Return the [x, y] coordinate for the center point of the cell that contains the specified text.  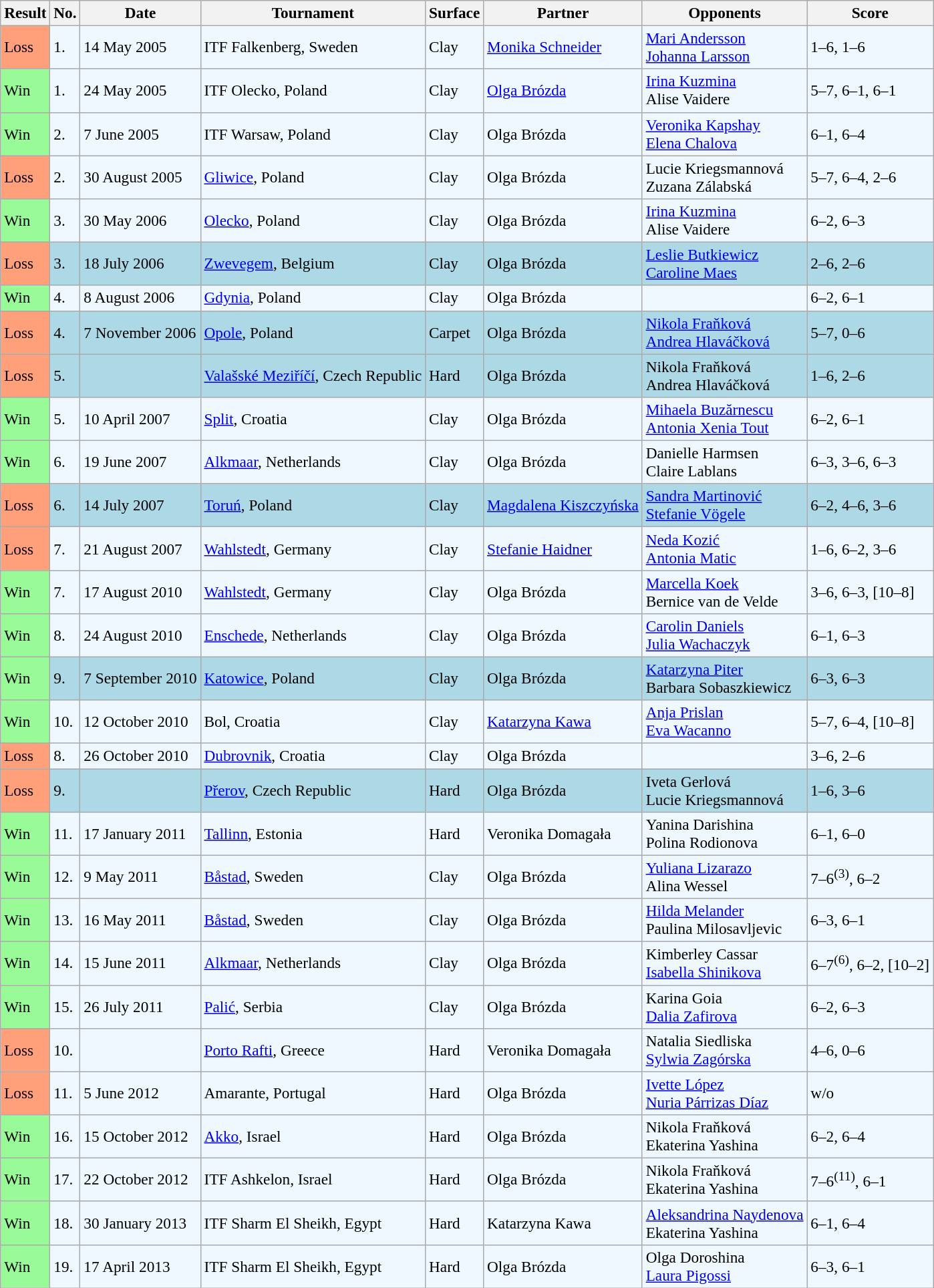
9 May 2011 [140, 876]
6–1, 6–3 [870, 635]
Zwevegem, Belgium [313, 263]
30 August 2005 [140, 176]
Split, Croatia [313, 418]
15 October 2012 [140, 1136]
17 August 2010 [140, 592]
Veronika Kapshay Elena Chalova [724, 134]
Surface [454, 13]
6–1, 6–0 [870, 834]
12. [65, 876]
5–7, 6–4, [10–8] [870, 721]
Carolin Daniels Julia Wachaczyk [724, 635]
Olecko, Poland [313, 220]
18. [65, 1223]
No. [65, 13]
17. [65, 1180]
24 May 2005 [140, 91]
1–6, 1–6 [870, 47]
21 August 2007 [140, 548]
26 July 2011 [140, 1006]
Date [140, 13]
6–2, 4–6, 3–6 [870, 505]
22 October 2012 [140, 1180]
18 July 2006 [140, 263]
14 July 2007 [140, 505]
Iveta Gerlová Lucie Kriegsmannová [724, 790]
ITF Falkenberg, Sweden [313, 47]
6–7(6), 6–2, [10–2] [870, 963]
Tallinn, Estonia [313, 834]
13. [65, 919]
14 May 2005 [140, 47]
19 June 2007 [140, 462]
ITF Olecko, Poland [313, 91]
26 October 2010 [140, 756]
19. [65, 1267]
5–7, 0–6 [870, 333]
Toruń, Poland [313, 505]
5 June 2012 [140, 1093]
8 August 2006 [140, 298]
Přerov, Czech Republic [313, 790]
6–2, 6–4 [870, 1136]
Aleksandrina Naydenova Ekaterina Yashina [724, 1223]
7 September 2010 [140, 679]
Magdalena Kiszczyńska [563, 505]
Dubrovnik, Croatia [313, 756]
7 June 2005 [140, 134]
Gliwice, Poland [313, 176]
Anja Prislan Eva Wacanno [724, 721]
Lucie Kriegsmannová Zuzana Zálabská [724, 176]
Result [25, 13]
Natalia Siedliska Sylwia Zagórska [724, 1050]
7–6(3), 6–2 [870, 876]
Kimberley Cassar Isabella Shinikova [724, 963]
Partner [563, 13]
6–3, 3–6, 6–3 [870, 462]
30 May 2006 [140, 220]
Ivette López Nuria Párrizas Díaz [724, 1093]
10 April 2007 [140, 418]
Opole, Poland [313, 333]
Leslie Butkiewicz Caroline Maes [724, 263]
16. [65, 1136]
3–6, 2–6 [870, 756]
Stefanie Haidner [563, 548]
Yanina Darishina Polina Rodionova [724, 834]
Valašské Meziříčí, Czech Republic [313, 375]
16 May 2011 [140, 919]
Danielle Harmsen Claire Lablans [724, 462]
Opponents [724, 13]
Mari Andersson Johanna Larsson [724, 47]
Tournament [313, 13]
15 June 2011 [140, 963]
ITF Warsaw, Poland [313, 134]
1–6, 3–6 [870, 790]
Mihaela Buzărnescu Antonia Xenia Tout [724, 418]
Monika Schneider [563, 47]
12 October 2010 [140, 721]
Marcella Koek Bernice van de Velde [724, 592]
Katarzyna Piter Barbara Sobaszkiewicz [724, 679]
Palić, Serbia [313, 1006]
Porto Rafti, Greece [313, 1050]
Karina Goia Dalia Zafirova [724, 1006]
17 January 2011 [140, 834]
3–6, 6–3, [10–8] [870, 592]
24 August 2010 [140, 635]
6–3, 6–3 [870, 679]
30 January 2013 [140, 1223]
Sandra Martinović Stefanie Vögele [724, 505]
Neda Kozić Antonia Matic [724, 548]
17 April 2013 [140, 1267]
Yuliana Lizarazo Alina Wessel [724, 876]
Enschede, Netherlands [313, 635]
5–7, 6–4, 2–6 [870, 176]
1–6, 2–6 [870, 375]
Bol, Croatia [313, 721]
ITF Ashkelon, Israel [313, 1180]
Carpet [454, 333]
w/o [870, 1093]
1–6, 6–2, 3–6 [870, 548]
Amarante, Portugal [313, 1093]
Score [870, 13]
Akko, Israel [313, 1136]
14. [65, 963]
7 November 2006 [140, 333]
Olga Doroshina Laura Pigossi [724, 1267]
Gdynia, Poland [313, 298]
4–6, 0–6 [870, 1050]
Hilda Melander Paulina Milosavljevic [724, 919]
Katowice, Poland [313, 679]
2–6, 2–6 [870, 263]
15. [65, 1006]
5–7, 6–1, 6–1 [870, 91]
7–6(11), 6–1 [870, 1180]
